Locate the cell with the specified text and output its (x, y) center coordinate. 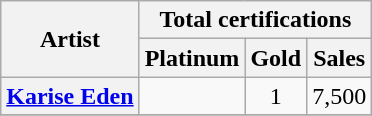
7,500 (340, 96)
Karise Eden (70, 96)
Sales (340, 58)
Gold (276, 58)
Total certifications (256, 20)
Artist (70, 39)
1 (276, 96)
Platinum (192, 58)
